Identify which cell holds the provided text, then report its [X, Y] central coordinate. 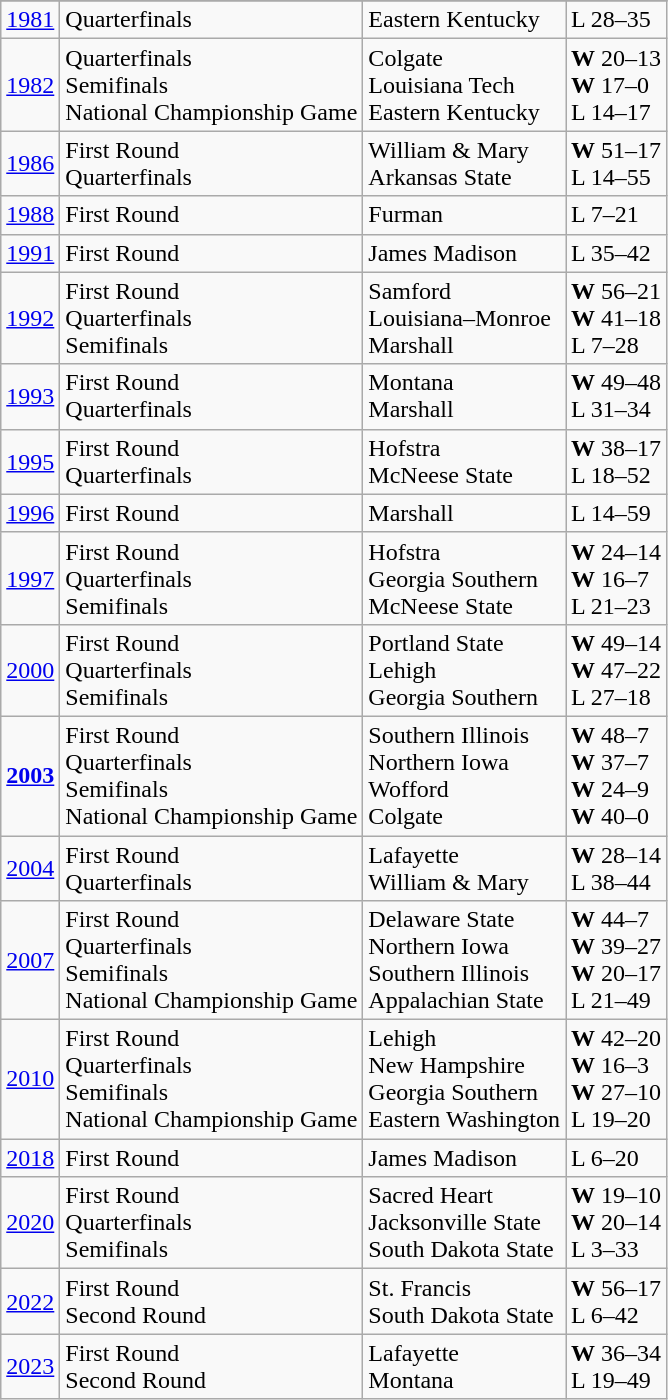
W 36–34L 19–49 [616, 1366]
2003 [30, 776]
SamfordLouisiana–MonroeMarshall [464, 318]
LafayetteMontana [464, 1366]
1993 [30, 396]
1991 [30, 253]
1992 [30, 318]
L 28–35 [616, 20]
William & MaryArkansas State [464, 164]
Portland StateLehighGeorgia Southern [464, 670]
Southern IllinoisNorthern IowaWoffordColgate [464, 776]
ColgateLouisiana TechEastern Kentucky [464, 85]
LafayetteWilliam & Mary [464, 868]
W 42–20W 16–3W 27–10L 19–20 [616, 1080]
2000 [30, 670]
1981 [30, 20]
L 35–42 [616, 253]
2023 [30, 1366]
St. FrancisSouth Dakota State [464, 1302]
LehighNew HampshireGeorgia SouthernEastern Washington [464, 1080]
1988 [30, 215]
2007 [30, 960]
Sacred HeartJacksonville StateSouth Dakota State [464, 1223]
1996 [30, 513]
W 20–13W 17–0L 14–17 [616, 85]
2004 [30, 868]
Marshall [464, 513]
Quarterfinals [212, 20]
HofstraGeorgia SouthernMcNeese State [464, 578]
W 44–7W 39–27W 20–17L 21–49 [616, 960]
2020 [30, 1223]
HofstraMcNeese State [464, 462]
2018 [30, 1158]
W 19–10W 20–14L 3–33 [616, 1223]
W 48–7W 37–7W 24–9W 40–0 [616, 776]
W 49–48L 31–34 [616, 396]
2010 [30, 1080]
L 14–59 [616, 513]
1997 [30, 578]
MontanaMarshall [464, 396]
Furman [464, 215]
1982 [30, 85]
W 38–17L 18–52 [616, 462]
W 24–14W 16–7L 21–23 [616, 578]
W 56–17L 6–42 [616, 1302]
QuarterfinalsSemifinalsNational Championship Game [212, 85]
1995 [30, 462]
Delaware StateNorthern IowaSouthern IllinoisAppalachian State [464, 960]
W 56–21W 41–18L 7–28 [616, 318]
2022 [30, 1302]
W 51–17L 14–55 [616, 164]
1986 [30, 164]
W 28–14L 38–44 [616, 868]
W 49–14W 47–22L 27–18 [616, 670]
L 6–20 [616, 1158]
Eastern Kentucky [464, 20]
L 7–21 [616, 215]
